Scan for the cell matching the given text and deliver its (x, y) coordinate at center. 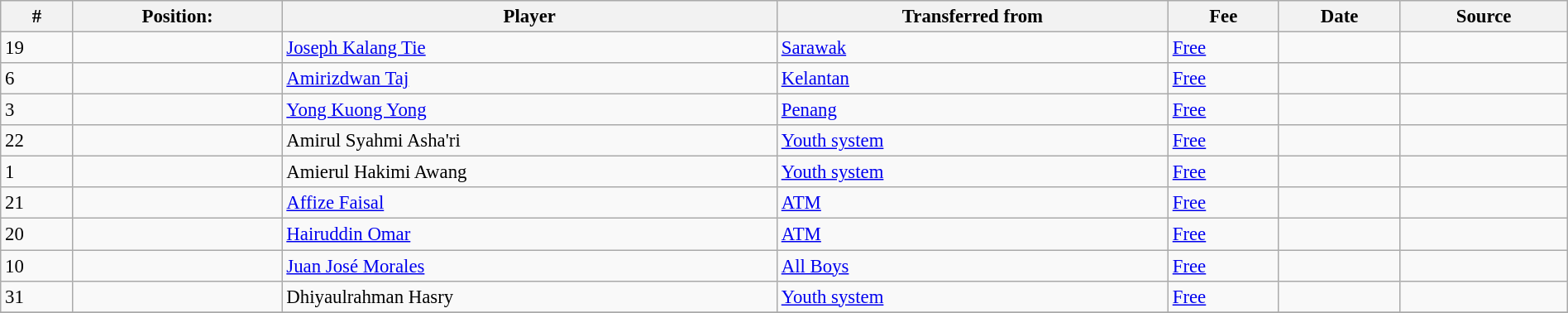
Dhiyaulrahman Hasry (529, 296)
Affize Faisal (529, 203)
21 (36, 203)
10 (36, 266)
Hairuddin Omar (529, 234)
Amirizdwan Taj (529, 79)
20 (36, 234)
Yong Kuong Yong (529, 110)
Date (1340, 17)
31 (36, 296)
3 (36, 110)
Position: (177, 17)
6 (36, 79)
22 (36, 141)
Source (1484, 17)
Player (529, 17)
Amirul Syahmi Asha'ri (529, 141)
# (36, 17)
1 (36, 172)
Kelantan (973, 79)
Penang (973, 110)
All Boys (973, 266)
Juan José Morales (529, 266)
19 (36, 48)
Transferred from (973, 17)
Joseph Kalang Tie (529, 48)
Amierul Hakimi Awang (529, 172)
Sarawak (973, 48)
Fee (1223, 17)
